Return (X, Y) of the center of cell containing provided text 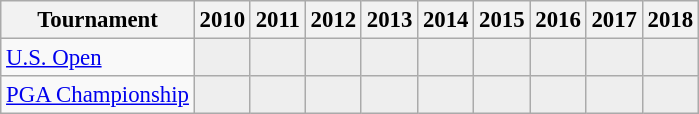
2017 (614, 20)
2012 (333, 20)
2010 (222, 20)
2013 (389, 20)
2011 (278, 20)
U.S. Open (98, 58)
2015 (502, 20)
PGA Championship (98, 95)
2014 (446, 20)
2016 (558, 20)
2018 (670, 20)
Tournament (98, 20)
